Capture the cell that displays the provided text and extract its [X, Y] central coordinate. 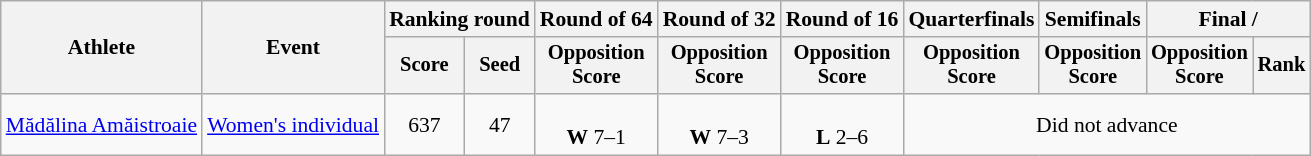
Rank [1282, 66]
Did not advance [1106, 124]
Seed [500, 66]
637 [424, 124]
Women's individual [293, 124]
Score [424, 66]
Athlete [102, 48]
Event [293, 48]
Quarterfinals [971, 19]
Round of 16 [842, 19]
Round of 64 [596, 19]
Round of 32 [720, 19]
Mădălina Amăistroaie [102, 124]
Semifinals [1092, 19]
L 2–6 [842, 124]
W 7–3 [720, 124]
W 7–1 [596, 124]
Ranking round [460, 19]
47 [500, 124]
Final / [1228, 19]
